Pinpoint the cell where the given text exists, returning its [X, Y] midpoint coordinate. 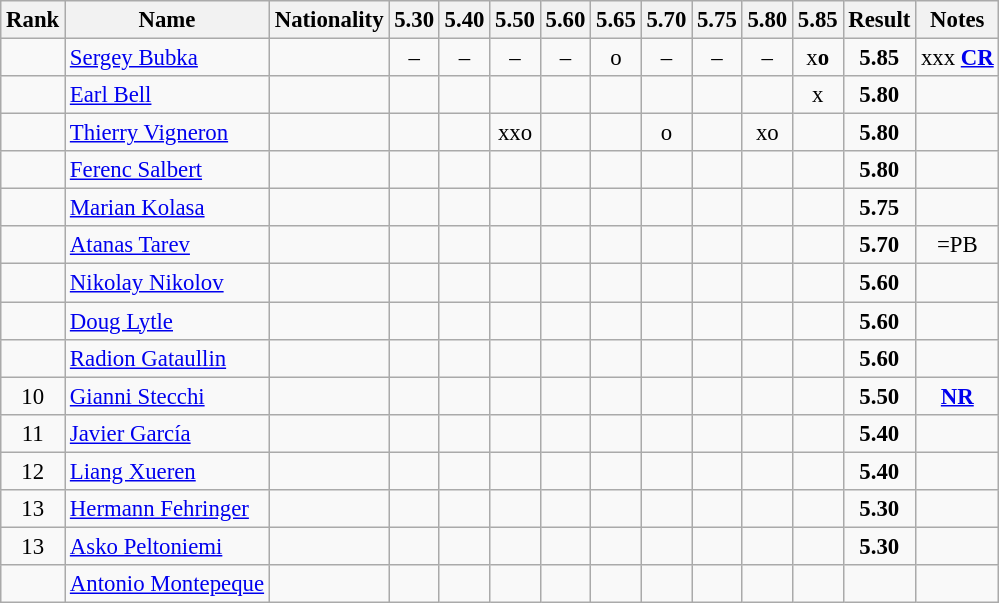
Rank [33, 20]
Sergey Bubka [168, 58]
Nationality [328, 20]
Liang Xueren [168, 471]
NR [958, 396]
x [818, 95]
Atanas Tarev [168, 245]
Marian Kolasa [168, 208]
5.65 [616, 20]
Nikolay Nikolov [168, 283]
12 [33, 471]
Earl Bell [168, 95]
Radion Gataullin [168, 358]
10 [33, 396]
Hermann Fehringer [168, 509]
Antonio Montepeque [168, 584]
Result [880, 20]
Asko Peltoniemi [168, 546]
Name [168, 20]
Doug Lytle [168, 321]
11 [33, 433]
Javier García [168, 433]
Notes [958, 20]
Thierry Vigneron [168, 133]
Ferenc Salbert [168, 170]
xxo [515, 133]
=PB [958, 245]
Gianni Stecchi [168, 396]
xxx CR [958, 58]
